Return (x, y) of the center of cell containing provided text 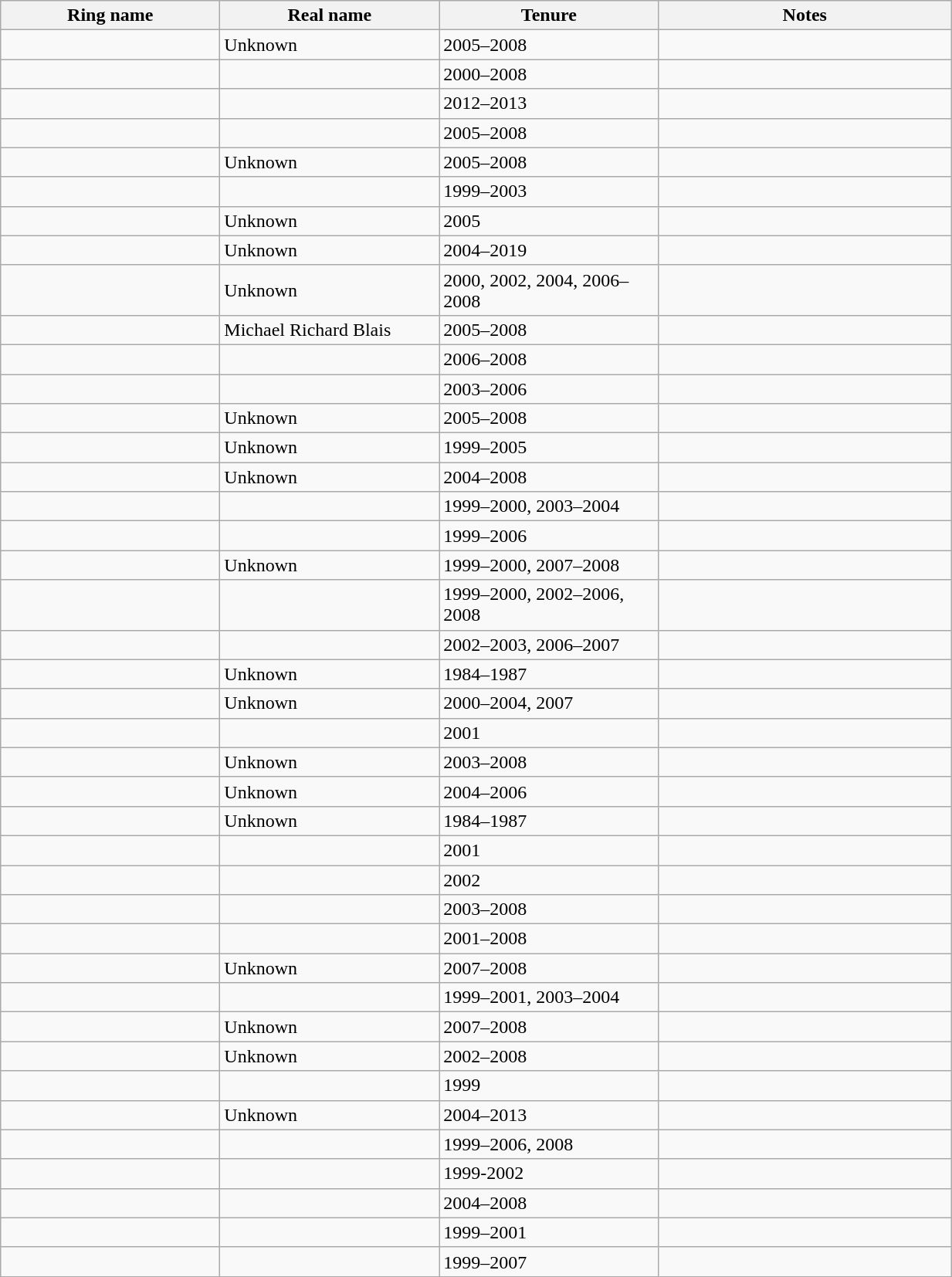
2003–2006 (549, 388)
2002 (549, 879)
2004–2019 (549, 250)
2000–2008 (549, 74)
1999–2005 (549, 448)
2001–2008 (549, 939)
2000, 2002, 2004, 2006–2008 (549, 290)
1999–2001 (549, 1232)
Tenure (549, 15)
2002–2008 (549, 1056)
1999–2000, 2007–2008 (549, 565)
1999–2000, 2002–2006, 2008 (549, 605)
1999–2000, 2003–2004 (549, 506)
1999–2006 (549, 536)
2002–2003, 2006–2007 (549, 645)
2000–2004, 2007 (549, 703)
2005 (549, 221)
1999-2002 (549, 1174)
2004–2006 (549, 791)
2004–2013 (549, 1115)
Real name (330, 15)
2012–2013 (549, 103)
1999–2003 (549, 191)
Notes (805, 15)
1999 (549, 1086)
Ring name (110, 15)
Michael Richard Blais (330, 330)
1999–2001, 2003–2004 (549, 998)
1999–2006, 2008 (549, 1144)
1999–2007 (549, 1262)
2006–2008 (549, 359)
